Output the (X, Y) coordinate of the center of the cell containing the given text.  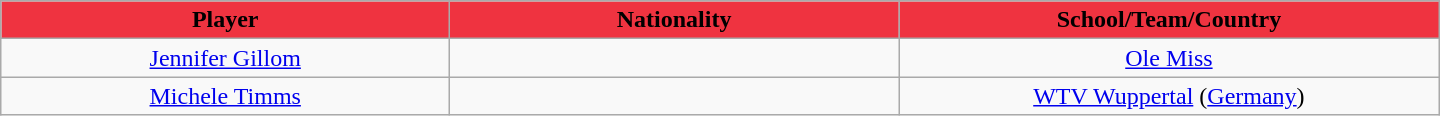
WTV Wuppertal (Germany) (1170, 96)
Jennifer Gillom (226, 58)
Nationality (674, 20)
School/Team/Country (1170, 20)
Ole Miss (1170, 58)
Player (226, 20)
Michele Timms (226, 96)
